Identify which cell holds the provided text, then report its (X, Y) central coordinate. 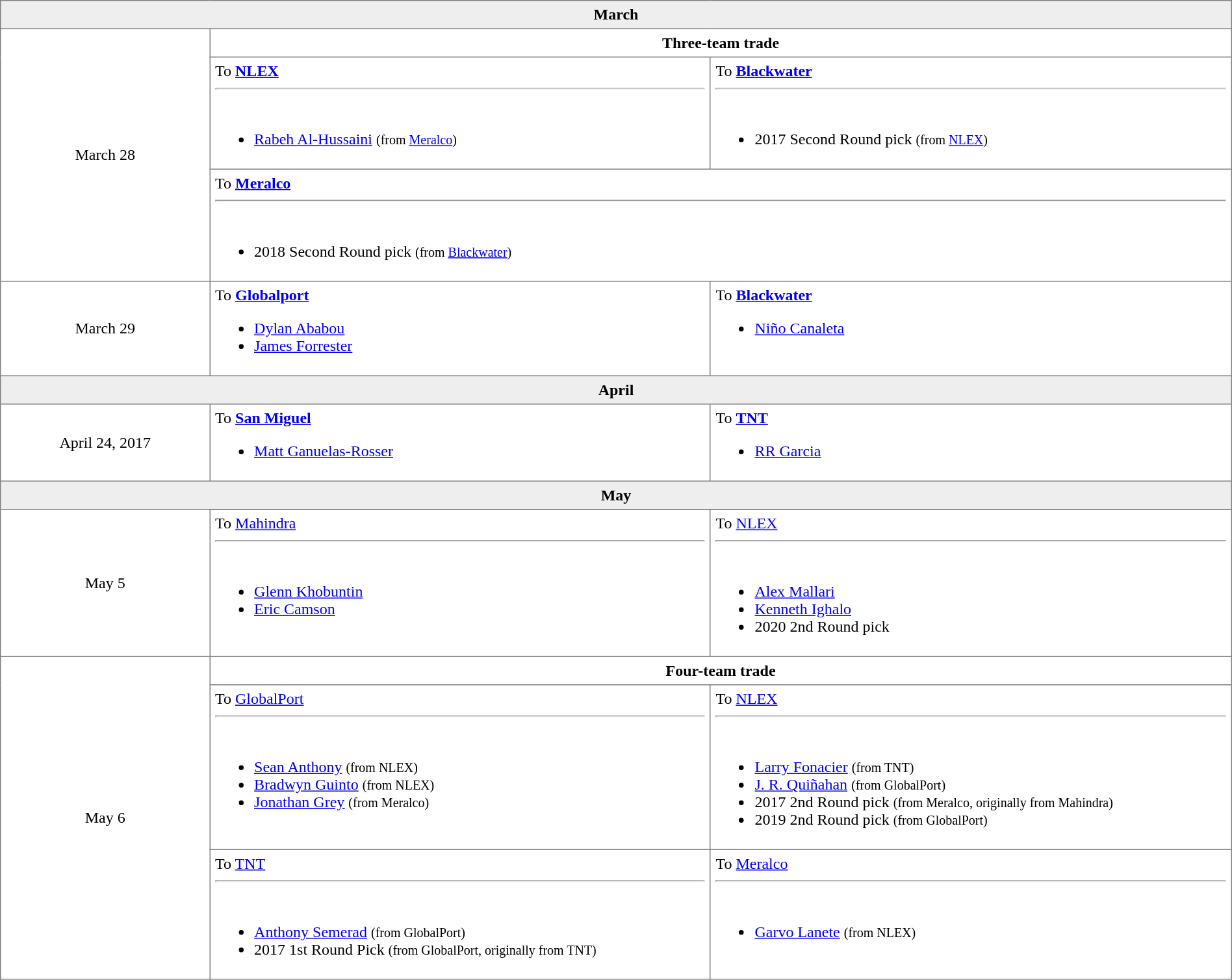
To BlackwaterNiño Canaleta (971, 329)
To Meralco2018 Second Round pick (from Blackwater) (721, 225)
March (616, 15)
April (616, 390)
May (616, 495)
To MahindraGlenn KhobuntinEric Camson (460, 583)
To NLEXAlex MallariKenneth Ighalo2020 2nd Round pick (971, 583)
March 28 (105, 155)
To TNTRR Garcia (971, 443)
To NLEXRabeh Al-Hussaini (from Meralco) (460, 113)
March 29 (105, 329)
To Blackwater2017 Second Round pick (from NLEX) (971, 113)
To GlobalPortSean Anthony (from NLEX)Bradwyn Guinto (from NLEX)Jonathan Grey (from Meralco) (460, 767)
April 24, 2017 (105, 443)
To San MiguelMatt Ganuelas-Rosser (460, 443)
To TNTAnthony Semerad (from GlobalPort)2017 1st Round Pick (from GlobalPort, originally from TNT) (460, 914)
To GlobalportDylan AbabouJames Forrester (460, 329)
To MeralcoGarvo Lanete (from NLEX) (971, 914)
May 6 (105, 818)
May 5 (105, 583)
Three-team trade (721, 43)
Four-team trade (721, 671)
